Locate the cell with the specified text and output its (x, y) center coordinate. 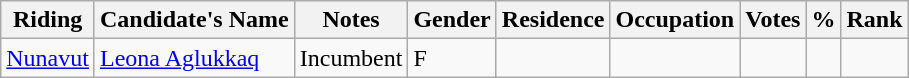
F (452, 58)
Nunavut (48, 58)
Gender (452, 20)
Incumbent (351, 58)
Rank (874, 20)
Riding (48, 20)
Occupation (675, 20)
Residence (553, 20)
Candidate's Name (194, 20)
Leona Aglukkaq (194, 58)
Votes (773, 20)
% (824, 20)
Notes (351, 20)
